Determine the (X, Y) coordinate at the center of the cell enclosing the given text.  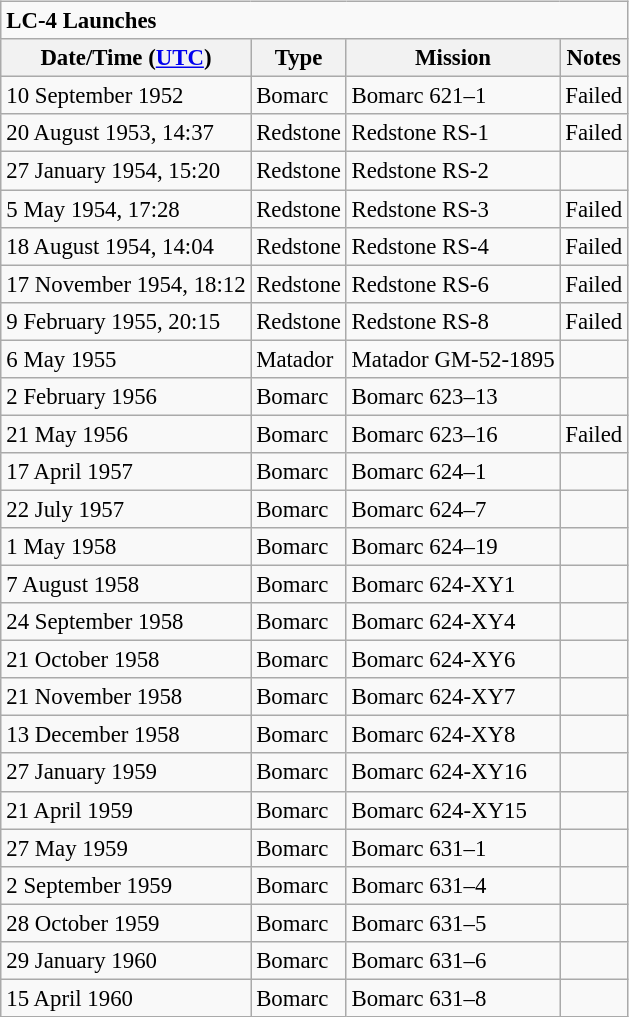
Bomarc 624-XY8 (453, 735)
1 May 1958 (126, 547)
5 May 1954, 17:28 (126, 209)
29 January 1960 (126, 960)
24 September 1958 (126, 622)
Bomarc 624-XY15 (453, 810)
Matador (298, 359)
6 May 1955 (126, 359)
2 September 1959 (126, 885)
20 August 1953, 14:37 (126, 133)
7 August 1958 (126, 584)
Bomarc 624–1 (453, 472)
Mission (453, 58)
27 January 1959 (126, 772)
Bomarc 624-XY1 (453, 584)
Redstone RS-4 (453, 246)
LC-4 Launches (314, 21)
13 December 1958 (126, 735)
17 April 1957 (126, 472)
28 October 1959 (126, 923)
Redstone RS-8 (453, 321)
10 September 1952 (126, 96)
Bomarc 631–8 (453, 998)
Bomarc 624–19 (453, 547)
Bomarc 623–13 (453, 396)
Bomarc 624-XY16 (453, 772)
21 May 1956 (126, 434)
Redstone RS-6 (453, 284)
9 February 1955, 20:15 (126, 321)
Bomarc 621–1 (453, 96)
27 May 1959 (126, 848)
Bomarc 624-XY6 (453, 660)
Bomarc 624-XY4 (453, 622)
18 August 1954, 14:04 (126, 246)
Matador GM-52-1895 (453, 359)
17 November 1954, 18:12 (126, 284)
Redstone RS-1 (453, 133)
21 November 1958 (126, 697)
Bomarc 631–5 (453, 923)
27 January 1954, 15:20 (126, 171)
Bomarc 631–6 (453, 960)
21 October 1958 (126, 660)
Bomarc 623–16 (453, 434)
Redstone RS-3 (453, 209)
Date/Time (UTC) (126, 58)
Bomarc 624–7 (453, 509)
Bomarc 624-XY7 (453, 697)
21 April 1959 (126, 810)
15 April 1960 (126, 998)
Bomarc 631–1 (453, 848)
22 July 1957 (126, 509)
Notes (594, 58)
Type (298, 58)
2 February 1956 (126, 396)
Bomarc 631–4 (453, 885)
Redstone RS-2 (453, 171)
